For the text-containing cell, return its midpoint in (X, Y) coordinate format. 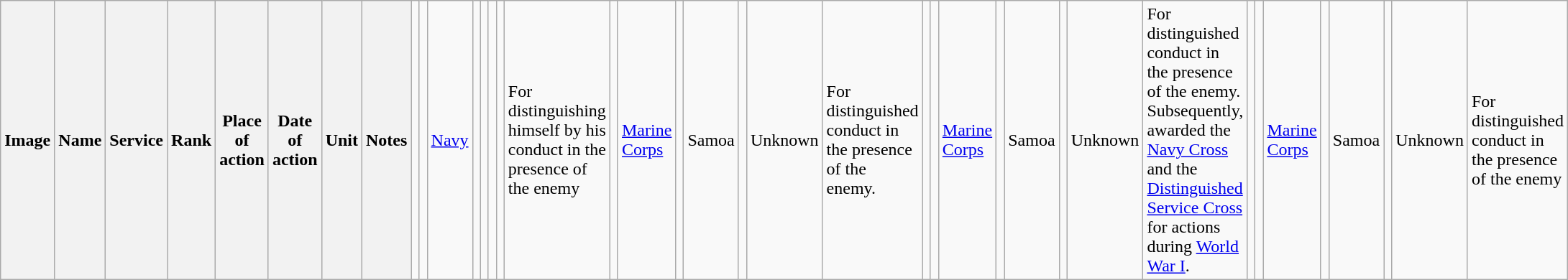
Navy (450, 141)
Name (81, 141)
Place of action (242, 141)
For distinguished conduct in the presence of the enemy. (873, 141)
Image (27, 141)
Notes (387, 141)
Service (137, 141)
Rank (191, 141)
Unit (341, 141)
For distinguishing himself by his conduct in the presence of the enemy (556, 141)
Date of action (295, 141)
For distinguished conduct in the presence of the enemy (1517, 141)
